Detect which cell encompasses the target text, then output its (X, Y) center coordinate. 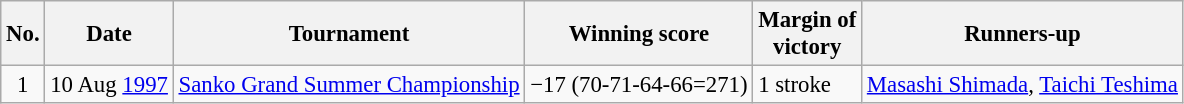
−17 (70-71-64-66=271) (639, 85)
Tournament (349, 34)
Sanko Grand Summer Championship (349, 85)
1 stroke (808, 85)
Winning score (639, 34)
10 Aug 1997 (109, 85)
Margin ofvictory (808, 34)
No. (23, 34)
1 (23, 85)
Date (109, 34)
Masashi Shimada, Taichi Teshima (1023, 85)
Runners-up (1023, 34)
